Search for the cell housing the specified text and yield its (X, Y) center coordinate. 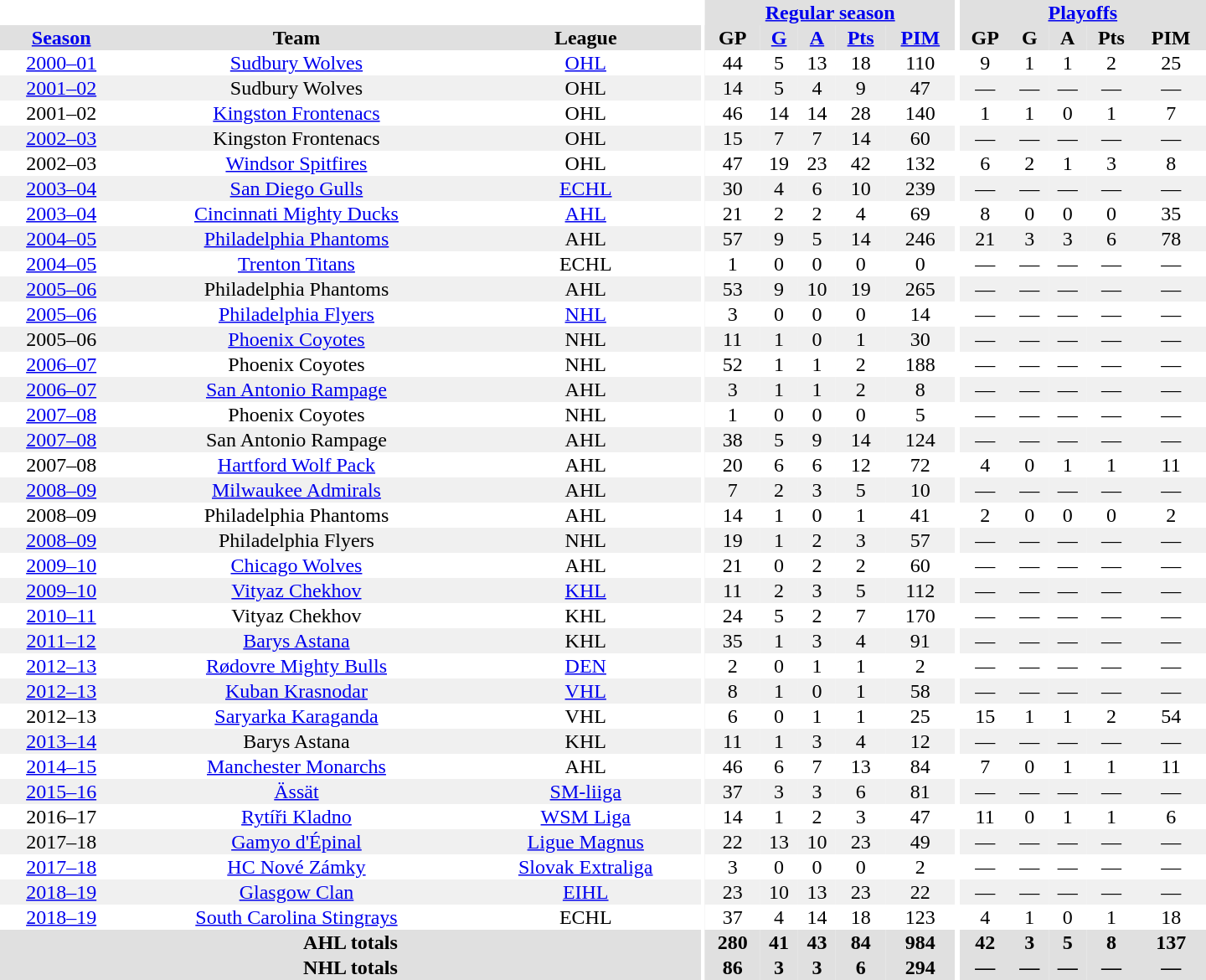
Cincinnati Mighty Ducks (296, 214)
Saryarka Karaganda (296, 716)
2016–17 (61, 817)
54 (1171, 716)
Playoffs (1083, 13)
69 (920, 214)
110 (920, 63)
2014–15 (61, 766)
984 (920, 942)
Trenton Titans (296, 264)
81 (920, 792)
Ässät (296, 792)
52 (733, 364)
Rytíři Kladno (296, 817)
San Diego Gulls (296, 188)
SM-liiga (586, 792)
Glasgow Clan (296, 892)
NHL totals (350, 967)
239 (920, 188)
20 (733, 465)
2000–01 (61, 63)
188 (920, 364)
AHL totals (350, 942)
Season (61, 38)
EIHL (586, 892)
Ligue Magnus (586, 842)
Regular season (831, 13)
Milwaukee Admirals (296, 490)
DEN (586, 666)
124 (920, 440)
South Carolina Stingrays (296, 917)
WSM Liga (586, 817)
280 (733, 942)
Kuban Krasnodar (296, 691)
140 (920, 113)
44 (733, 63)
2011–12 (61, 641)
132 (920, 163)
28 (861, 113)
58 (920, 691)
Hartford Wolf Pack (296, 465)
League (586, 38)
43 (817, 942)
137 (1171, 942)
Team (296, 38)
2013–14 (61, 741)
49 (920, 842)
53 (733, 289)
HC Nové Zámky (296, 867)
246 (920, 239)
112 (920, 591)
265 (920, 289)
170 (920, 616)
294 (920, 967)
Gamyo d'Épinal (296, 842)
91 (920, 641)
72 (920, 465)
Windsor Spitfires (296, 163)
2010–11 (61, 616)
123 (920, 917)
Chicago Wolves (296, 565)
Rødovre Mighty Bulls (296, 666)
86 (733, 967)
Slovak Extraliga (586, 867)
24 (733, 616)
78 (1171, 239)
38 (733, 440)
2015–16 (61, 792)
Manchester Monarchs (296, 766)
